Scan for the cell matching the given text and deliver its (x, y) coordinate at center. 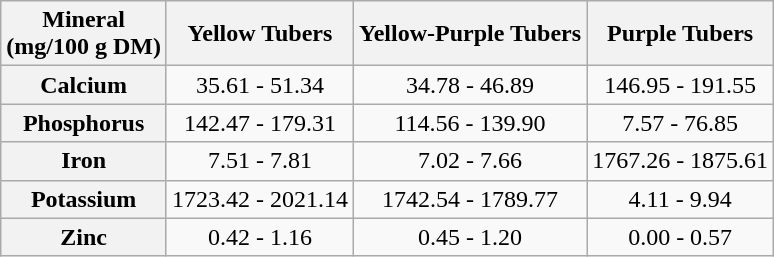
1767.26 - 1875.61 (680, 161)
Mineral (mg/100 g DM) (84, 34)
7.57 - 76.85 (680, 123)
Zinc (84, 237)
34.78 - 46.89 (470, 85)
1742.54 - 1789.77 (470, 199)
Yellow Tubers (260, 34)
7.51 - 7.81 (260, 161)
Calcium (84, 85)
Potassium (84, 199)
Yellow-Purple Tubers (470, 34)
1723.42 - 2021.14 (260, 199)
146.95 - 191.55 (680, 85)
0.42 - 1.16 (260, 237)
0.00 - 0.57 (680, 237)
142.47 - 179.31 (260, 123)
Purple Tubers (680, 34)
Iron (84, 161)
4.11 - 9.94 (680, 199)
35.61 - 51.34 (260, 85)
7.02 - 7.66 (470, 161)
0.45 - 1.20 (470, 237)
114.56 - 139.90 (470, 123)
Phosphorus (84, 123)
